Pinpoint the cell where the given text exists, returning its (x, y) midpoint coordinate. 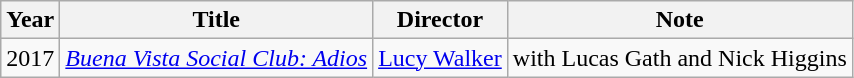
Note (680, 20)
Buena Vista Social Club: Adios (216, 58)
Lucy Walker (440, 58)
Title (216, 20)
2017 (30, 58)
with Lucas Gath and Nick Higgins (680, 58)
Year (30, 20)
Director (440, 20)
